Scan for the cell matching the given text and deliver its [X, Y] coordinate at center. 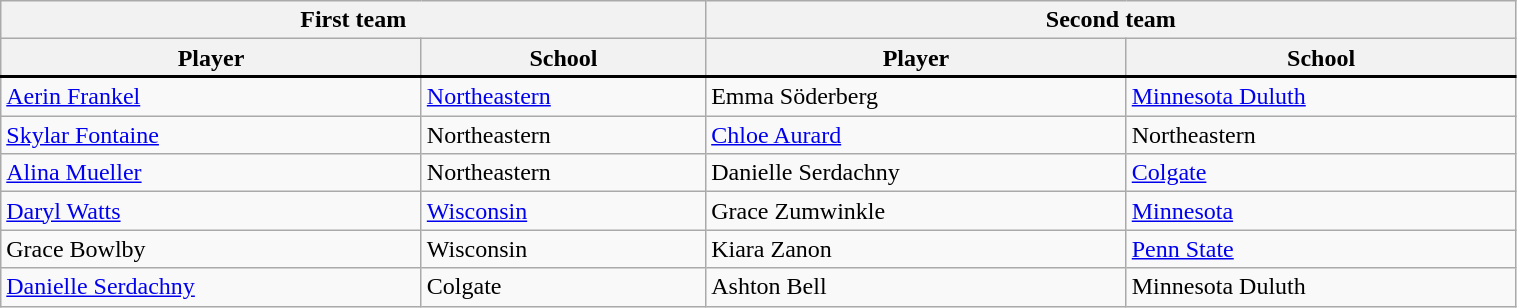
Kiara Zanon [916, 249]
Chloe Aurard [916, 135]
Ashton Bell [916, 287]
Emma Söderberg [916, 96]
Alina Mueller [212, 173]
Grace Zumwinkle [916, 211]
First team [354, 20]
Grace Bowlby [212, 249]
Minnesota [1321, 211]
Aerin Frankel [212, 96]
Daryl Watts [212, 211]
Penn State [1321, 249]
Skylar Fontaine [212, 135]
Second team [1111, 20]
